Provide the (X, Y) coordinate of the cell's center where the given text is located.  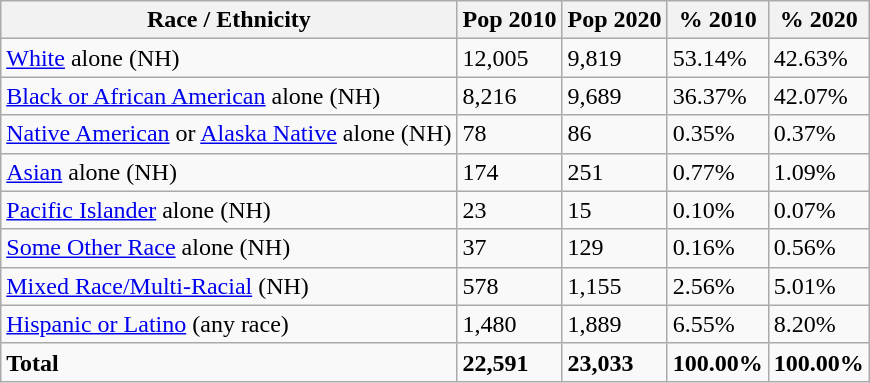
Asian alone (NH) (229, 172)
0.07% (818, 210)
2.56% (718, 286)
9,689 (614, 96)
8,216 (510, 96)
% 2010 (718, 20)
23,033 (614, 362)
86 (614, 134)
0.16% (718, 248)
22,591 (510, 362)
8.20% (818, 324)
Pacific Islander alone (NH) (229, 210)
1,480 (510, 324)
Hispanic or Latino (any race) (229, 324)
Native American or Alaska Native alone (NH) (229, 134)
42.63% (818, 58)
0.10% (718, 210)
% 2020 (818, 20)
5.01% (818, 286)
1,889 (614, 324)
Black or African American alone (NH) (229, 96)
12,005 (510, 58)
251 (614, 172)
0.37% (818, 134)
578 (510, 286)
6.55% (718, 324)
1,155 (614, 286)
Pop 2010 (510, 20)
23 (510, 210)
Pop 2020 (614, 20)
15 (614, 210)
78 (510, 134)
53.14% (718, 58)
1.09% (818, 172)
37 (510, 248)
0.35% (718, 134)
0.77% (718, 172)
Some Other Race alone (NH) (229, 248)
42.07% (818, 96)
9,819 (614, 58)
36.37% (718, 96)
174 (510, 172)
129 (614, 248)
Mixed Race/Multi-Racial (NH) (229, 286)
Total (229, 362)
0.56% (818, 248)
White alone (NH) (229, 58)
Race / Ethnicity (229, 20)
